Determine the (x, y) coordinate at the center of the cell enclosing the given text.  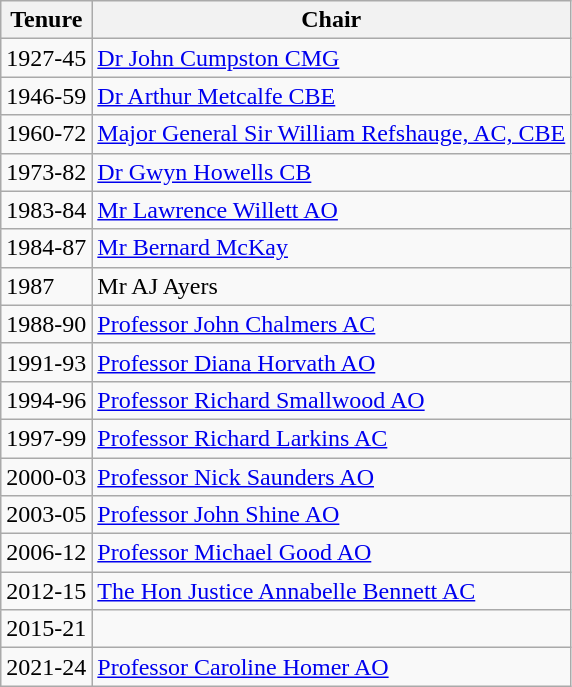
Dr John Cumpston CMG (332, 58)
Professor John Shine AO (332, 515)
2012-15 (46, 591)
1983-84 (46, 210)
1973-82 (46, 172)
Dr Gwyn Howells CB (332, 172)
Professor Richard Smallwood AO (332, 400)
Professor Caroline Homer AO (332, 667)
2015-21 (46, 629)
Dr Arthur Metcalfe CBE (332, 96)
1987 (46, 286)
1946-59 (46, 96)
1927-45 (46, 58)
Professor Nick Saunders AO (332, 477)
2003-05 (46, 515)
1960-72 (46, 134)
Professor Diana Horvath AO (332, 362)
1988-90 (46, 324)
1984-87 (46, 248)
Mr Lawrence Willett AO (332, 210)
Professor Richard Larkins AC (332, 438)
Chair (332, 20)
2000-03 (46, 477)
The Hon Justice Annabelle Bennett AC (332, 591)
1991-93 (46, 362)
Mr AJ Ayers (332, 286)
1997-99 (46, 438)
Tenure (46, 20)
2006-12 (46, 553)
Professor Michael Good AO (332, 553)
Mr Bernard McKay (332, 248)
2021-24 (46, 667)
Professor John Chalmers AC (332, 324)
1994-96 (46, 400)
Major General Sir William Refshauge, AC, CBE (332, 134)
